Detect which cell encompasses the target text, then output its [X, Y] center coordinate. 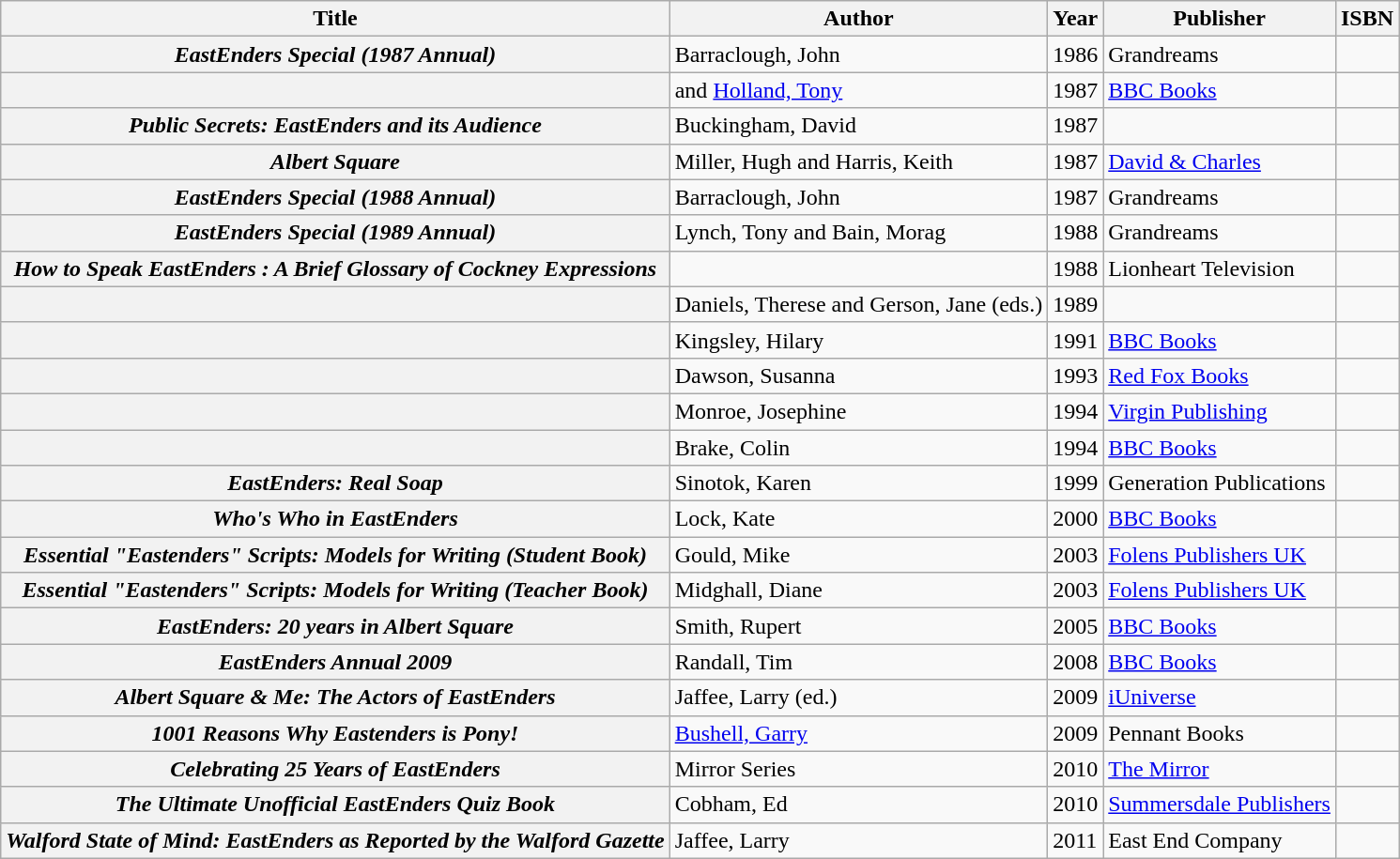
2005 [1076, 626]
Midghall, Diane [858, 591]
Smith, Rupert [858, 626]
Jaffee, Larry (ed.) [858, 698]
Title [335, 19]
EastEnders: 20 years in Albert Square [335, 626]
Cobham, Ed [858, 805]
Pennant Books [1220, 733]
EastEnders Special (1988 Annual) [335, 197]
Mirror Series [858, 769]
EastEnders Annual 2009 [335, 662]
Gould, Mike [858, 555]
Albert Square [335, 161]
1989 [1076, 304]
Dawson, Susanna [858, 376]
David & Charles [1220, 161]
Essential "Eastenders" Scripts: Models for Writing (Student Book) [335, 555]
The Mirror [1220, 769]
Year [1076, 19]
Red Fox Books [1220, 376]
iUniverse [1220, 698]
EastEnders: Real Soap [335, 483]
Albert Square & Me: The Actors of EastEnders [335, 698]
How to Speak EastEnders : A Brief Glossary of Cockney Expressions [335, 268]
Lynch, Tony and Bain, Morag [858, 233]
Jaffee, Larry [858, 840]
ISBN [1367, 19]
Celebrating 25 Years of EastEnders [335, 769]
1001 Reasons Why Eastenders is Pony! [335, 733]
The Ultimate Unofficial EastEnders Quiz Book [335, 805]
East End Company [1220, 840]
Randall, Tim [858, 662]
1993 [1076, 376]
1986 [1076, 54]
Who's Who in EastEnders [335, 519]
Bushell, Garry [858, 733]
Buckingham, David [858, 126]
EastEnders Special (1989 Annual) [335, 233]
Brake, Colin [858, 448]
2000 [1076, 519]
Virgin Publishing [1220, 411]
Author [858, 19]
1991 [1076, 340]
2011 [1076, 840]
Monroe, Josephine [858, 411]
Kingsley, Hilary [858, 340]
Lionheart Television [1220, 268]
1999 [1076, 483]
Public Secrets: EastEnders and its Audience [335, 126]
Lock, Kate [858, 519]
2008 [1076, 662]
Walford State of Mind: EastEnders as Reported by the Walford Gazette [335, 840]
Miller, Hugh and Harris, Keith [858, 161]
and Holland, Tony [858, 90]
Sinotok, Karen [858, 483]
Generation Publications [1220, 483]
Essential "Eastenders" Scripts: Models for Writing (Teacher Book) [335, 591]
Summersdale Publishers [1220, 805]
Publisher [1220, 19]
EastEnders Special (1987 Annual) [335, 54]
Daniels, Therese and Gerson, Jane (eds.) [858, 304]
